Return (X, Y) of the center of cell containing provided text 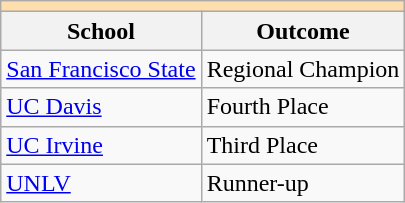
San Francisco State (101, 69)
Outcome (303, 31)
Regional Champion (303, 69)
UNLV (101, 183)
School (101, 31)
UC Davis (101, 107)
Third Place (303, 145)
UC Irvine (101, 145)
Fourth Place (303, 107)
Runner-up (303, 183)
